Identify which cell holds the provided text, then report its (X, Y) central coordinate. 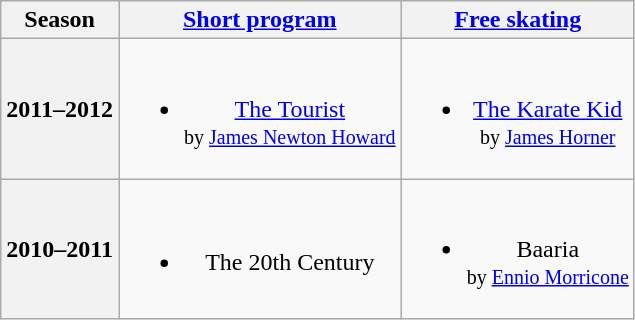
2010–2011 (60, 249)
The Karate Kid by James Horner (518, 109)
Baaria by Ennio Morricone (518, 249)
The 20th Century (260, 249)
Season (60, 20)
The Tourist by James Newton Howard (260, 109)
2011–2012 (60, 109)
Short program (260, 20)
Free skating (518, 20)
